Provide the [X, Y] coordinate of the cell's center where the given text is located.  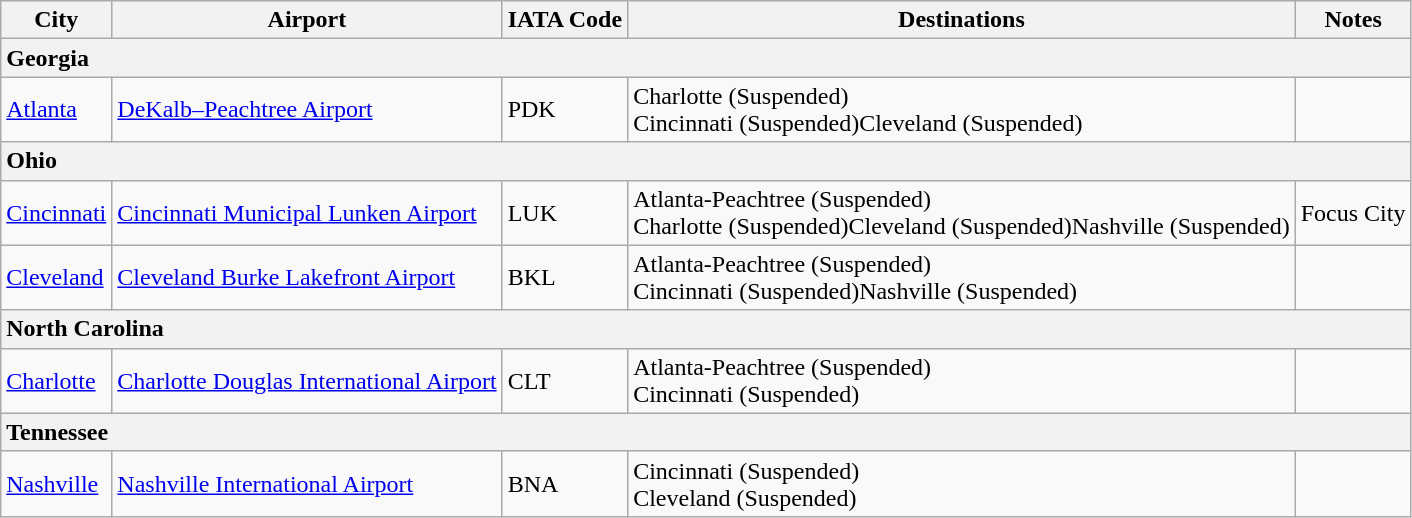
Notes [1353, 20]
Cincinnati Municipal Lunken Airport [307, 212]
Atlanta-Peachtree (Suspended)Cincinnati (Suspended)Nashville (Suspended) [962, 278]
Charlotte (Suspended)Cincinnati (Suspended)Cleveland (Suspended) [962, 110]
North Carolina [706, 329]
Airport [307, 20]
BNA [565, 484]
IATA Code [565, 20]
Ohio [706, 161]
Nashville [56, 484]
Nashville International Airport [307, 484]
Charlotte [56, 380]
Atlanta-Peachtree (Suspended)Charlotte (Suspended)Cleveland (Suspended)Nashville (Suspended) [962, 212]
Cincinnati [56, 212]
CLT [565, 380]
Destinations [962, 20]
Tennessee [706, 432]
Focus City [1353, 212]
Cincinnati (Suspended)Cleveland (Suspended) [962, 484]
DeKalb–Peachtree Airport [307, 110]
BKL [565, 278]
Georgia [706, 58]
LUK [565, 212]
City [56, 20]
PDK [565, 110]
Charlotte Douglas International Airport [307, 380]
Cleveland [56, 278]
Atlanta-Peachtree (Suspended)Cincinnati (Suspended) [962, 380]
Atlanta [56, 110]
Cleveland Burke Lakefront Airport [307, 278]
